Locate the cell with the specified text and output its [x, y] center coordinate. 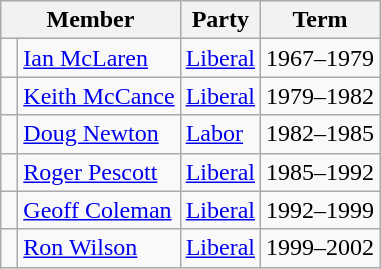
Term [320, 20]
Party [220, 20]
Geoff Coleman [99, 210]
Keith McCance [99, 96]
Ian McLaren [99, 58]
Labor [220, 134]
Roger Pescott [99, 172]
Member [90, 20]
1982–1985 [320, 134]
Ron Wilson [99, 248]
Doug Newton [99, 134]
1999–2002 [320, 248]
1967–1979 [320, 58]
1992–1999 [320, 210]
1985–1992 [320, 172]
1979–1982 [320, 96]
